Search for the cell housing the specified text and yield its [x, y] center coordinate. 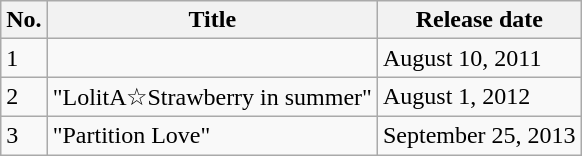
August 1, 2012 [479, 97]
September 25, 2013 [479, 135]
"LolitA☆Strawberry in summer" [212, 97]
3 [24, 135]
1 [24, 58]
August 10, 2011 [479, 58]
Title [212, 20]
No. [24, 20]
Release date [479, 20]
2 [24, 97]
"Partition Love" [212, 135]
